From the cell containing the given text, extract its center point as [x, y] coordinate. 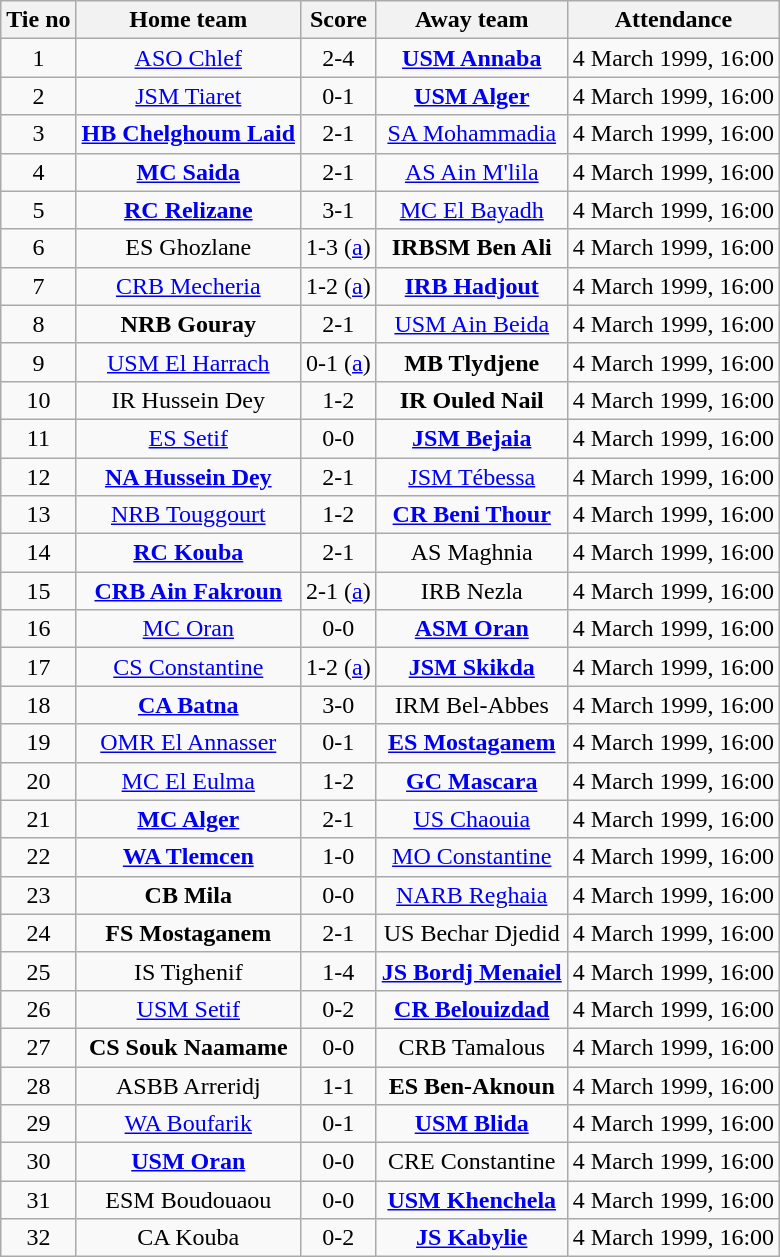
18 [38, 705]
USM Oran [188, 1162]
US Chaouia [472, 819]
MC Alger [188, 819]
RC Kouba [188, 553]
8 [38, 324]
1 [38, 58]
ASM Oran [472, 629]
17 [38, 667]
OMR El Annasser [188, 743]
JSM Tébessa [472, 477]
15 [38, 591]
MC Saida [188, 172]
WA Tlemcen [188, 857]
27 [38, 1047]
23 [38, 895]
ASO Chlef [188, 58]
FS Mostaganem [188, 933]
24 [38, 933]
CA Kouba [188, 1238]
CRB Tamalous [472, 1047]
32 [38, 1238]
1-1 [339, 1085]
NRB Touggourt [188, 515]
IRB Nezla [472, 591]
0-1 (a) [339, 362]
USM Ain Beida [472, 324]
5 [38, 210]
CB Mila [188, 895]
12 [38, 477]
USM Setif [188, 1009]
29 [38, 1124]
USM Annaba [472, 58]
14 [38, 553]
11 [38, 438]
IS Tighenif [188, 971]
MC El Bayadh [472, 210]
JS Bordj Menaiel [472, 971]
MB Tlydjene [472, 362]
WA Boufarik [188, 1124]
1-4 [339, 971]
US Bechar Djedid [472, 933]
Score [339, 20]
IRBSM Ben Ali [472, 248]
ASBB Arreridj [188, 1085]
21 [38, 819]
ES Mostaganem [472, 743]
25 [38, 971]
JSM Bejaia [472, 438]
30 [38, 1162]
JS Kabylie [472, 1238]
13 [38, 515]
SA Mohammadia [472, 134]
1-3 (a) [339, 248]
NRB Gouray [188, 324]
Attendance [673, 20]
9 [38, 362]
IR Hussein Dey [188, 400]
MC Oran [188, 629]
CS Constantine [188, 667]
CRB Ain Fakroun [188, 591]
IRB Hadjout [472, 286]
Away team [472, 20]
2-4 [339, 58]
IRM Bel-Abbes [472, 705]
USM Khenchela [472, 1200]
Home team [188, 20]
CRB Mecheria [188, 286]
Tie no [38, 20]
HB Chelghoum Laid [188, 134]
CA Batna [188, 705]
3-1 [339, 210]
CR Belouizdad [472, 1009]
AS Maghnia [472, 553]
31 [38, 1200]
NA Hussein Dey [188, 477]
RC Relizane [188, 210]
2 [38, 96]
JSM Skikda [472, 667]
IR Ouled Nail [472, 400]
7 [38, 286]
CRE Constantine [472, 1162]
USM El Harrach [188, 362]
JSM Tiaret [188, 96]
6 [38, 248]
GC Mascara [472, 781]
USM Alger [472, 96]
28 [38, 1085]
10 [38, 400]
ES Ben-Aknoun [472, 1085]
1-0 [339, 857]
3 [38, 134]
ES Ghozlane [188, 248]
ES Setif [188, 438]
NARB Reghaia [472, 895]
USM Blida [472, 1124]
16 [38, 629]
20 [38, 781]
MO Constantine [472, 857]
MC El Eulma [188, 781]
26 [38, 1009]
ESM Boudouaou [188, 1200]
CR Beni Thour [472, 515]
22 [38, 857]
CS Souk Naamame [188, 1047]
19 [38, 743]
2-1 (a) [339, 591]
4 [38, 172]
3-0 [339, 705]
AS Ain M'lila [472, 172]
